For the text-containing cell, return its midpoint in (x, y) coordinate format. 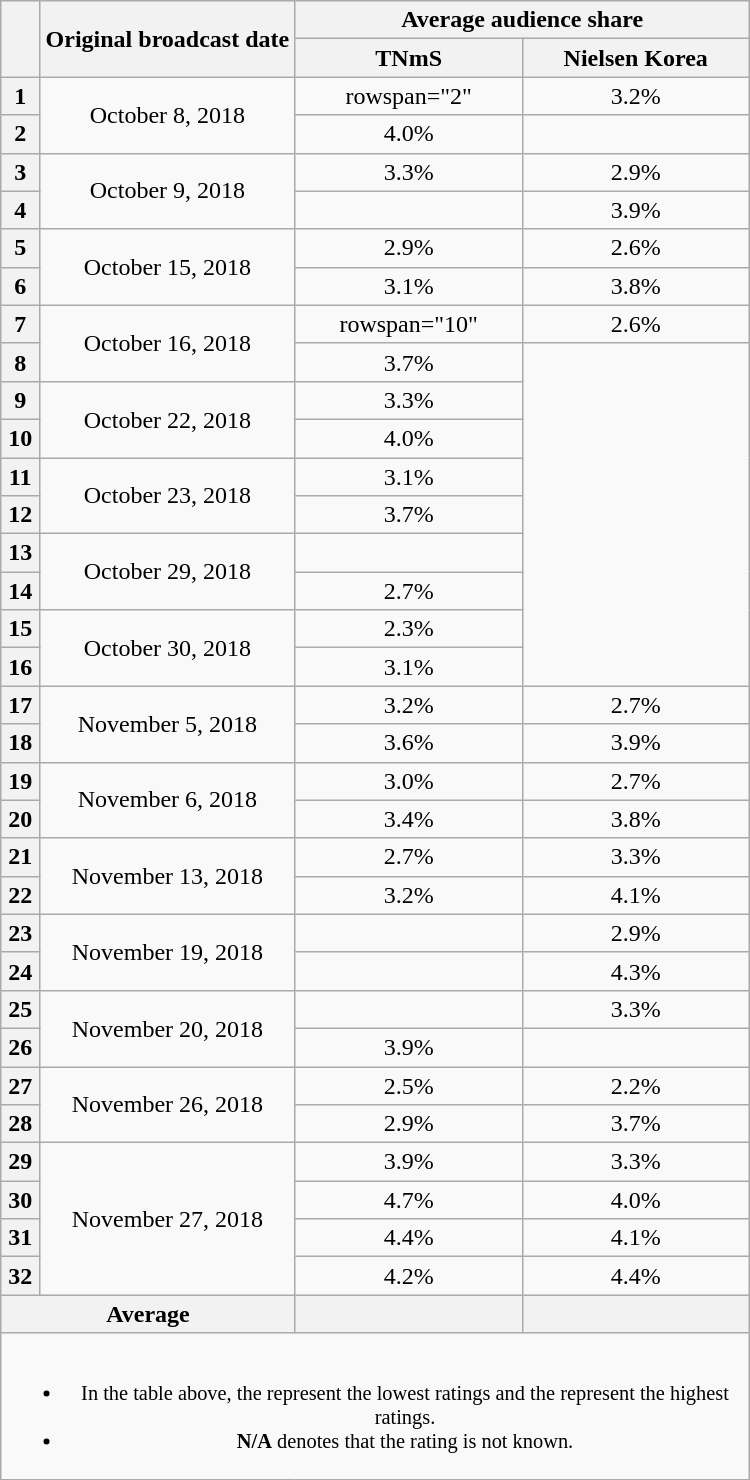
1 (20, 96)
23 (20, 933)
2.2% (636, 1085)
6 (20, 286)
32 (20, 1276)
13 (20, 553)
November 19, 2018 (168, 952)
In the table above, the represent the lowest ratings and the represent the highest ratings.N/A denotes that the rating is not known. (375, 1406)
14 (20, 591)
3.0% (408, 781)
18 (20, 743)
21 (20, 857)
October 8, 2018 (168, 115)
TNmS (408, 58)
26 (20, 1047)
October 22, 2018 (168, 419)
5 (20, 248)
22 (20, 895)
2.5% (408, 1085)
31 (20, 1238)
rowspan="2" (408, 96)
27 (20, 1085)
20 (20, 819)
24 (20, 971)
29 (20, 1162)
October 23, 2018 (168, 496)
Original broadcast date (168, 39)
30 (20, 1200)
7 (20, 324)
3.6% (408, 743)
3.4% (408, 819)
11 (20, 477)
November 5, 2018 (168, 724)
2.3% (408, 629)
Average audience share (522, 20)
10 (20, 438)
November 26, 2018 (168, 1104)
17 (20, 705)
October 29, 2018 (168, 572)
2 (20, 134)
3 (20, 172)
8 (20, 362)
4.2% (408, 1276)
October 15, 2018 (168, 267)
November 27, 2018 (168, 1219)
25 (20, 1009)
Average (148, 1314)
October 9, 2018 (168, 191)
November 6, 2018 (168, 800)
Nielsen Korea (636, 58)
October 30, 2018 (168, 648)
28 (20, 1124)
15 (20, 629)
rowspan="10" (408, 324)
19 (20, 781)
4.7% (408, 1200)
9 (20, 400)
October 16, 2018 (168, 343)
November 20, 2018 (168, 1028)
November 13, 2018 (168, 876)
12 (20, 515)
16 (20, 667)
4 (20, 210)
4.3% (636, 971)
